Output the [x, y] coordinate of the center of the cell containing the given text.  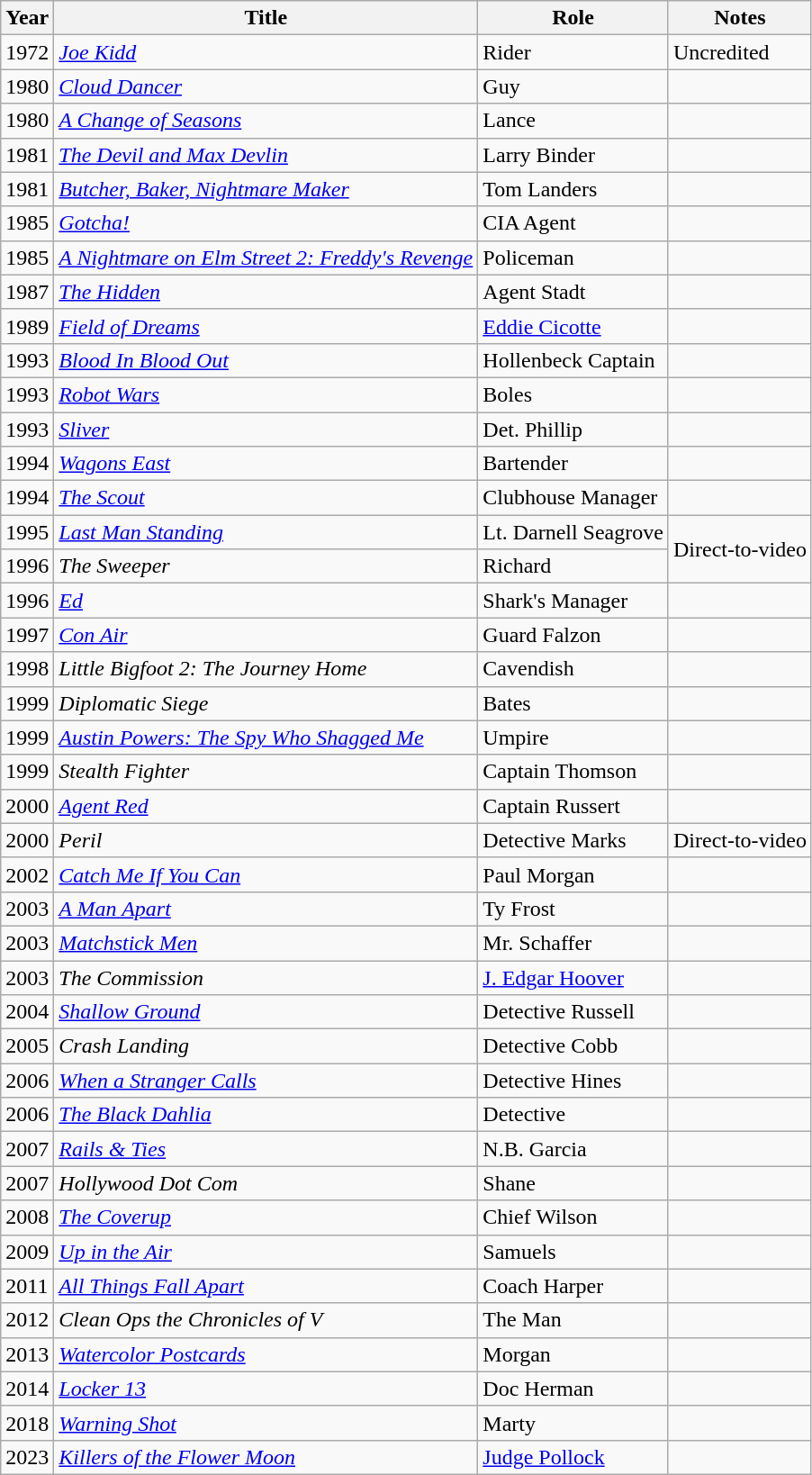
Catch Me If You Can [266, 874]
Ty Frost [573, 909]
Bartender [573, 464]
Agent Stadt [573, 292]
Detective Cobb [573, 1046]
Crash Landing [266, 1046]
Morgan [573, 1354]
The Man [573, 1320]
Matchstick Men [266, 943]
Marty [573, 1423]
All Things Fall Apart [266, 1286]
The Commission [266, 977]
2014 [27, 1389]
The Coverup [266, 1217]
Detective Marks [573, 840]
Detective Hines [573, 1081]
2023 [27, 1457]
1987 [27, 292]
Gotcha! [266, 223]
Larry Binder [573, 155]
Richard [573, 566]
Little Bigfoot 2: The Journey Home [266, 669]
Lance [573, 121]
Clubhouse Manager [573, 498]
Lt. Darnell Seagrove [573, 532]
Guard Falzon [573, 635]
Last Man Standing [266, 532]
Notes [740, 18]
The Devil and Max Devlin [266, 155]
Warning Shot [266, 1423]
Tom Landers [573, 189]
Role [573, 18]
Samuels [573, 1252]
Chief Wilson [573, 1217]
2008 [27, 1217]
2011 [27, 1286]
Locker 13 [266, 1389]
Judge Pollock [573, 1457]
Doc Herman [573, 1389]
A Nightmare on Elm Street 2: Freddy's Revenge [266, 258]
Shallow Ground [266, 1012]
Rider [573, 52]
Detective Russell [573, 1012]
The Scout [266, 498]
Sliver [266, 430]
2018 [27, 1423]
2013 [27, 1354]
1972 [27, 52]
Title [266, 18]
When a Stranger Calls [266, 1081]
2009 [27, 1252]
Watercolor Postcards [266, 1354]
Shark's Manager [573, 601]
Wagons East [266, 464]
Butcher, Baker, Nightmare Maker [266, 189]
Austin Powers: The Spy Who Shagged Me [266, 737]
Bates [573, 703]
Con Air [266, 635]
Cloud Dancer [266, 86]
CIA Agent [573, 223]
Mr. Schaffer [573, 943]
Blood In Blood Out [266, 360]
Shane [573, 1183]
Cavendish [573, 669]
Paul Morgan [573, 874]
Agent Red [266, 806]
1997 [27, 635]
Umpire [573, 737]
Hollywood Dot Com [266, 1183]
A Change of Seasons [266, 121]
2012 [27, 1320]
Coach Harper [573, 1286]
Ed [266, 601]
Eddie Cicotte [573, 326]
2004 [27, 1012]
Boles [573, 394]
1989 [27, 326]
Peril [266, 840]
Rails & Ties [266, 1149]
Captain Russert [573, 806]
Joe Kidd [266, 52]
Policeman [573, 258]
Clean Ops the Chronicles of V [266, 1320]
Detective [573, 1115]
Det. Phillip [573, 430]
2005 [27, 1046]
J. Edgar Hoover [573, 977]
Uncredited [740, 52]
Guy [573, 86]
The Sweeper [266, 566]
2002 [27, 874]
Up in the Air [266, 1252]
The Black Dahlia [266, 1115]
Hollenbeck Captain [573, 360]
The Hidden [266, 292]
Robot Wars [266, 394]
Killers of the Flower Moon [266, 1457]
Diplomatic Siege [266, 703]
Stealth Fighter [266, 772]
Field of Dreams [266, 326]
N.B. Garcia [573, 1149]
A Man Apart [266, 909]
Year [27, 18]
1998 [27, 669]
1995 [27, 532]
Captain Thomson [573, 772]
